Provide the (x, y) coordinate of the cell's center where the given text is located.  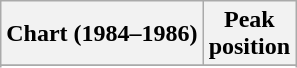
Peakposition (249, 34)
Chart (1984–1986) (102, 34)
